Find where the given text appears and provide that cell's center as (x, y) coordinate. 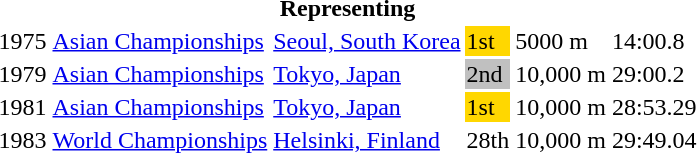
2nd (488, 74)
Seoul, South Korea (367, 41)
5000 m (561, 41)
